Output the (X, Y) coordinate of the center of the cell containing the given text.  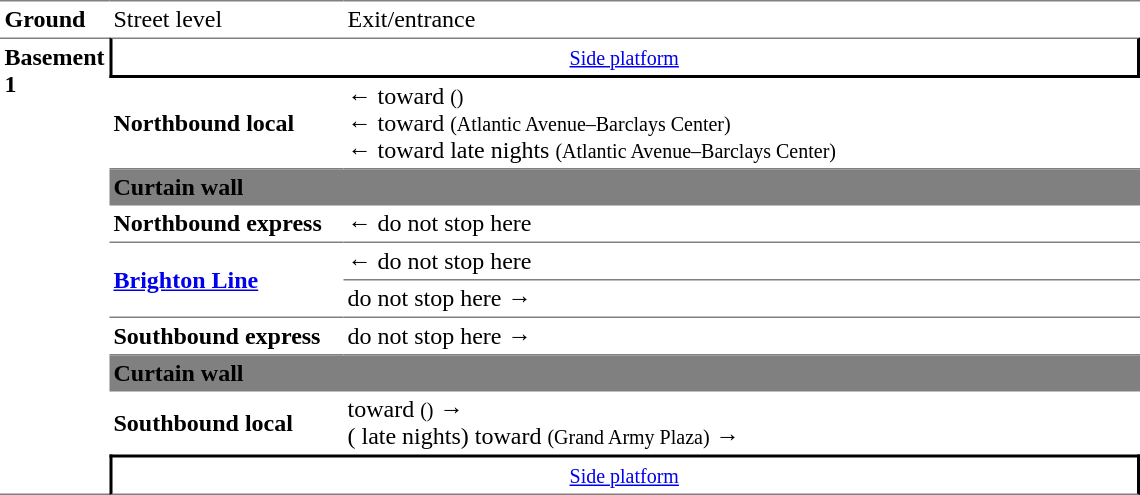
Southbound express (226, 337)
Ground (54, 19)
Southbound local (226, 424)
← toward ()← toward (Atlantic Avenue–Barclays Center)← toward late nights (Atlantic Avenue–Barclays Center) (741, 124)
Brighton Line (226, 280)
toward () → ( late nights) toward (Grand Army Plaza) → (741, 424)
Northbound express (226, 225)
Exit/entrance (741, 19)
Northbound local (226, 124)
Street level (226, 19)
